Output the [X, Y] coordinate of the center of the cell containing the given text.  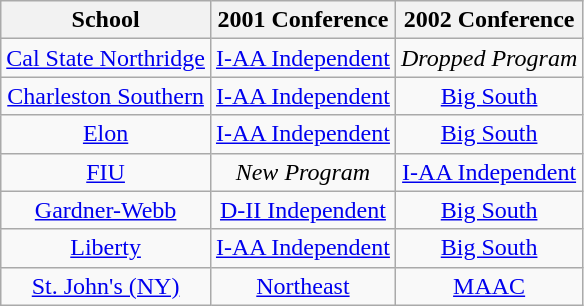
St. John's (NY) [106, 286]
New Program [302, 172]
Dropped Program [488, 58]
Liberty [106, 248]
Elon [106, 134]
MAAC [488, 286]
2002 Conference [488, 20]
Gardner-Webb [106, 210]
FIU [106, 172]
Northeast [302, 286]
Cal State Northridge [106, 58]
2001 Conference [302, 20]
School [106, 20]
Charleston Southern [106, 96]
D-II Independent [302, 210]
